Locate the cell with the specified text and output its (x, y) center coordinate. 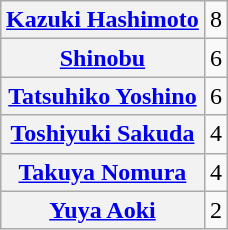
Takuya Nomura (103, 172)
Yuya Aoki (103, 210)
Kazuki Hashimoto (103, 20)
8 (216, 20)
Toshiyuki Sakuda (103, 134)
Tatsuhiko Yoshino (103, 96)
2 (216, 210)
Shinobu (103, 58)
